Extract the [X, Y] coordinate from the center of the cell holding the provided text.  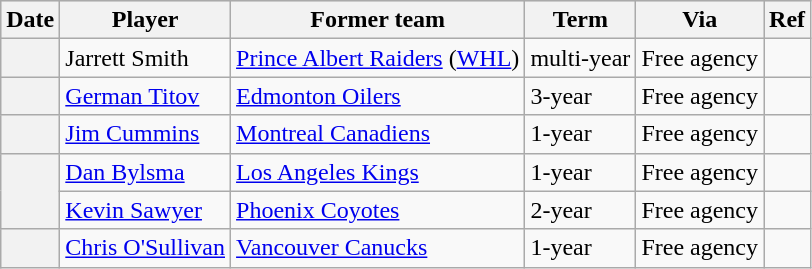
Kevin Sawyer [146, 210]
Ref [788, 20]
Edmonton Oilers [378, 96]
Los Angeles Kings [378, 172]
Player [146, 20]
Vancouver Canucks [378, 248]
Via [700, 20]
Montreal Canadiens [378, 134]
Chris O'Sullivan [146, 248]
Former team [378, 20]
Phoenix Coyotes [378, 210]
Date [30, 20]
German Titov [146, 96]
Dan Bylsma [146, 172]
2-year [580, 210]
Term [580, 20]
3-year [580, 96]
Prince Albert Raiders (WHL) [378, 58]
multi-year [580, 58]
Jim Cummins [146, 134]
Jarrett Smith [146, 58]
